Output the (X, Y) coordinate of the center of the cell containing the given text.  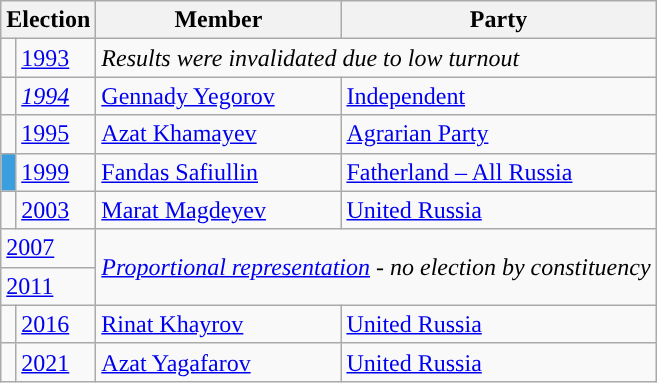
Fandas Safiullin (218, 172)
Party (498, 20)
Fatherland – All Russia (498, 172)
2007 (48, 248)
Rinat Khayrov (218, 324)
Results were invalidated due to low turnout (376, 58)
Independent (498, 96)
Member (218, 20)
Marat Magdeyev (218, 210)
2021 (56, 362)
2011 (48, 286)
Gennady Yegorov (218, 96)
Agrarian Party (498, 134)
2003 (56, 210)
1993 (56, 58)
Azat Khamayev (218, 134)
2016 (56, 324)
Azat Yagafarov (218, 362)
1994 (56, 96)
1999 (56, 172)
Election (48, 20)
Proportional representation - no election by constituency (376, 267)
1995 (56, 134)
